Extract the [X, Y] coordinate from the center of the cell holding the provided text.  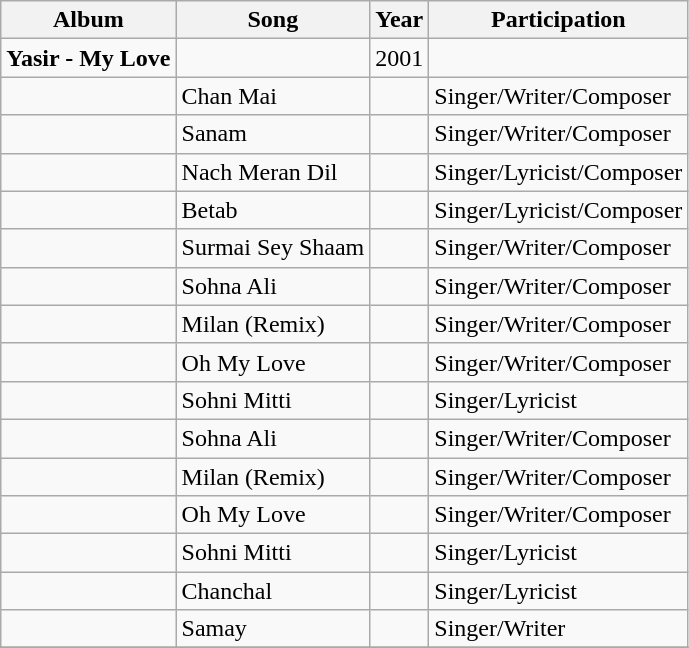
2001 [400, 58]
Chan Mai [273, 96]
Chanchal [273, 591]
Betab [273, 210]
Album [88, 20]
Song [273, 20]
Surmai Sey Shaam [273, 248]
Year [400, 20]
Samay [273, 629]
Sanam [273, 134]
Singer/Writer [558, 629]
Participation [558, 20]
Yasir - My Love [88, 58]
Nach Meran Dil [273, 172]
